Scan for the cell matching the given text and deliver its [x, y] coordinate at center. 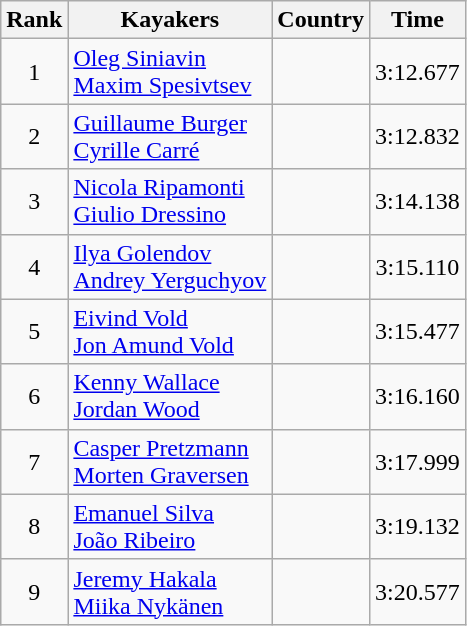
Ilya GolendovAndrey Yerguchyov [170, 266]
4 [34, 266]
Rank [34, 20]
Casper PretzmannMorten Graversen [170, 462]
Time [418, 20]
Jeremy HakalaMiika Nykänen [170, 592]
Kenny WallaceJordan Wood [170, 396]
Country [321, 20]
5 [34, 332]
Emanuel SilvaJoão Ribeiro [170, 526]
3:14.138 [418, 202]
Nicola RipamontiGiulio Dressino [170, 202]
Eivind VoldJon Amund Vold [170, 332]
3:12.677 [418, 72]
Kayakers [170, 20]
3:16.160 [418, 396]
7 [34, 462]
3:19.132 [418, 526]
1 [34, 72]
6 [34, 396]
9 [34, 592]
3:15.477 [418, 332]
3:17.999 [418, 462]
8 [34, 526]
Guillaume BurgerCyrille Carré [170, 136]
Oleg SiniavinMaxim Spesivtsev [170, 72]
3:15.110 [418, 266]
3 [34, 202]
3:20.577 [418, 592]
2 [34, 136]
3:12.832 [418, 136]
